Detect which cell encompasses the target text, then output its [X, Y] center coordinate. 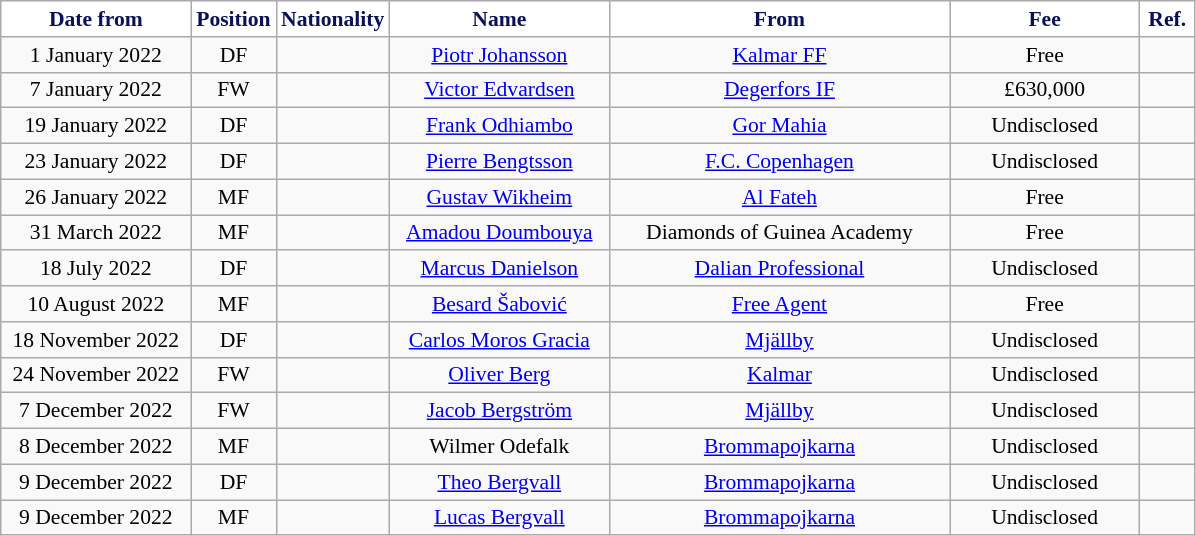
24 November 2022 [96, 375]
Name [499, 19]
1 January 2022 [96, 55]
Ref. [1168, 19]
Piotr Johansson [499, 55]
Amadou Doumbouya [499, 233]
Theo Bergvall [499, 482]
Pierre Bengtsson [499, 162]
Gustav Wikheim [499, 197]
Diamonds of Guinea Academy [779, 233]
18 November 2022 [96, 340]
Al Fateh [779, 197]
7 December 2022 [96, 411]
23 January 2022 [96, 162]
Jacob Bergström [499, 411]
Degerfors IF [779, 90]
F.C. Copenhagen [779, 162]
Wilmer Odefalk [499, 447]
Frank Odhiambo [499, 126]
Gor Mahia [779, 126]
31 March 2022 [96, 233]
8 December 2022 [96, 447]
Besard Šabović [499, 304]
From [779, 19]
Lucas Bergvall [499, 518]
Position [234, 19]
Dalian Professional [779, 269]
Date from [96, 19]
Kalmar [779, 375]
£630,000 [1045, 90]
Fee [1045, 19]
Oliver Berg [499, 375]
Kalmar FF [779, 55]
18 July 2022 [96, 269]
Victor Edvardsen [499, 90]
7 January 2022 [96, 90]
Nationality [332, 19]
Free Agent [779, 304]
26 January 2022 [96, 197]
Marcus Danielson [499, 269]
19 January 2022 [96, 126]
10 August 2022 [96, 304]
Carlos Moros Gracia [499, 340]
